Locate the cell with the specified text and output its [x, y] center coordinate. 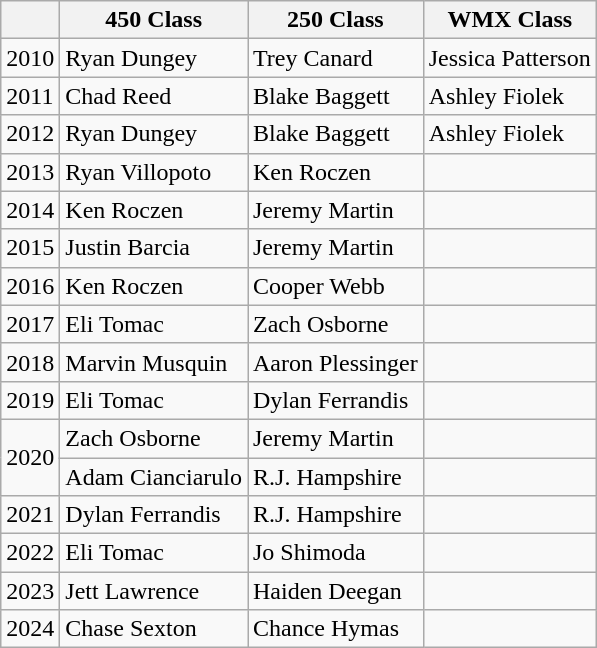
WMX Class [510, 20]
Jett Lawrence [154, 591]
2022 [30, 553]
2012 [30, 134]
Jessica Patterson [510, 58]
2017 [30, 324]
Justin Barcia [154, 248]
Cooper Webb [336, 286]
Marvin Musquin [154, 362]
2013 [30, 172]
2021 [30, 515]
2015 [30, 248]
2011 [30, 96]
Haiden Deegan [336, 591]
Adam Cianciarulo [154, 477]
450 Class [154, 20]
Trey Canard [336, 58]
250 Class [336, 20]
2014 [30, 210]
Chance Hymas [336, 629]
2019 [30, 400]
Chad Reed [154, 96]
2020 [30, 457]
2024 [30, 629]
2010 [30, 58]
2023 [30, 591]
Aaron Plessinger [336, 362]
Chase Sexton [154, 629]
2016 [30, 286]
Ryan Villopoto [154, 172]
2018 [30, 362]
Jo Shimoda [336, 553]
